Pinpoint the cell where the given text exists, returning its [x, y] midpoint coordinate. 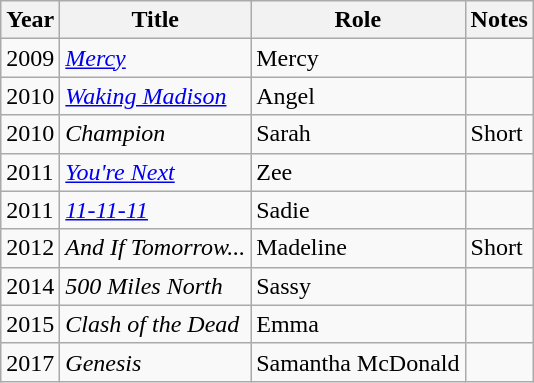
11-11-11 [156, 210]
2012 [30, 248]
Sassy [358, 286]
2017 [30, 362]
Samantha McDonald [358, 362]
And If Tomorrow... [156, 248]
2014 [30, 286]
Notes [499, 20]
Genesis [156, 362]
Champion [156, 134]
2015 [30, 324]
Emma [358, 324]
Role [358, 20]
Sarah [358, 134]
2009 [30, 58]
Title [156, 20]
Clash of the Dead [156, 324]
Madeline [358, 248]
Angel [358, 96]
You're Next [156, 172]
500 Miles North [156, 286]
Zee [358, 172]
Sadie [358, 210]
Waking Madison [156, 96]
Year [30, 20]
